Pinpoint the cell where the given text exists, returning its [x, y] midpoint coordinate. 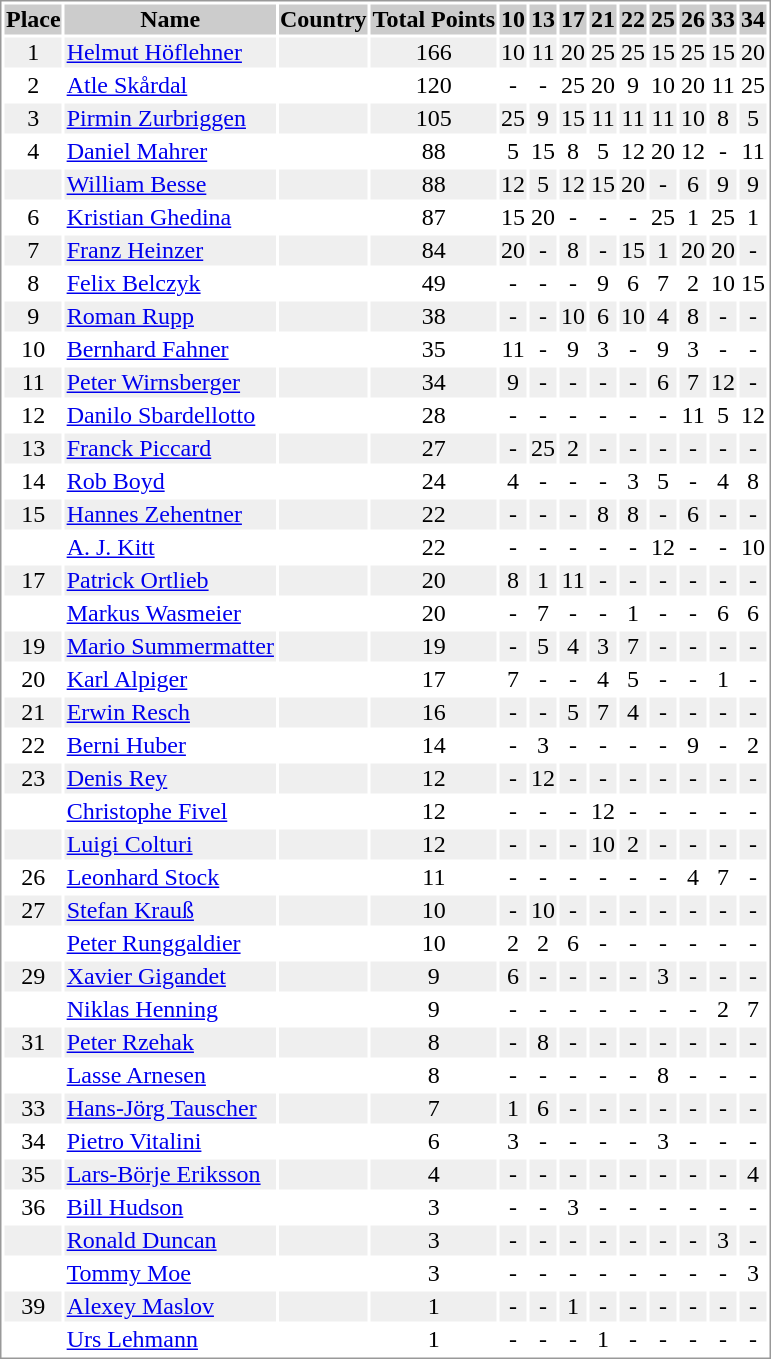
Xavier Gigandet [170, 977]
A. J. Kitt [170, 547]
28 [434, 415]
Kristian Ghedina [170, 217]
Country [323, 19]
36 [33, 1207]
Markus Wasmeier [170, 613]
29 [33, 977]
84 [434, 251]
Hannes Zehentner [170, 515]
Erwin Resch [170, 713]
Hans-Jörg Tauscher [170, 1109]
Luigi Colturi [170, 845]
Name [170, 19]
49 [434, 283]
Pietro Vitalini [170, 1141]
Karl Alpiger [170, 679]
Rob Boyd [170, 481]
Stefan Krauß [170, 911]
Leonhard Stock [170, 877]
Felix Belczyk [170, 283]
Denis Rey [170, 779]
Mario Summermatter [170, 647]
Bill Hudson [170, 1207]
Danilo Sbardellotto [170, 415]
Niklas Henning [170, 1009]
38 [434, 317]
Patrick Ortlieb [170, 581]
Helmut Höflehner [170, 53]
31 [33, 1043]
24 [434, 481]
105 [434, 119]
Lars-Börje Eriksson [170, 1175]
Franz Heinzer [170, 251]
39 [33, 1307]
16 [434, 713]
William Besse [170, 185]
87 [434, 217]
Bernhard Fahner [170, 349]
Daniel Mahrer [170, 151]
166 [434, 53]
Franck Piccard [170, 449]
Urs Lehmann [170, 1339]
Lasse Arnesen [170, 1075]
Alexey Maslov [170, 1307]
Roman Rupp [170, 317]
Ronald Duncan [170, 1241]
Pirmin Zurbriggen [170, 119]
120 [434, 85]
Total Points [434, 19]
Peter Rzehak [170, 1043]
23 [33, 779]
Peter Runggaldier [170, 943]
Berni Huber [170, 745]
Tommy Moe [170, 1273]
Peter Wirnsberger [170, 383]
Christophe Fivel [170, 811]
Atle Skårdal [170, 85]
Place [33, 19]
